Provide the (X, Y) coordinate of the cell's center where the given text is located.  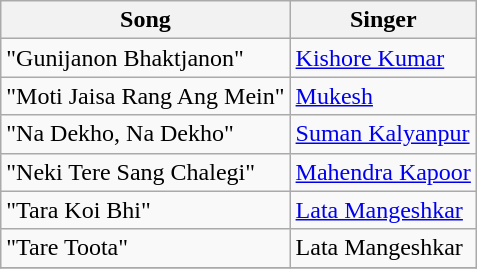
"Gunijanon Bhaktjanon" (146, 58)
Mahendra Kapoor (383, 172)
Song (146, 20)
"Moti Jaisa Rang Ang Mein" (146, 96)
Mukesh (383, 96)
Singer (383, 20)
"Tare Toota" (146, 248)
Suman Kalyanpur (383, 134)
Kishore Kumar (383, 58)
"Na Dekho, Na Dekho" (146, 134)
"Neki Tere Sang Chalegi" (146, 172)
"Tara Koi Bhi" (146, 210)
